Output the (x, y) coordinate of the center of the cell containing the given text.  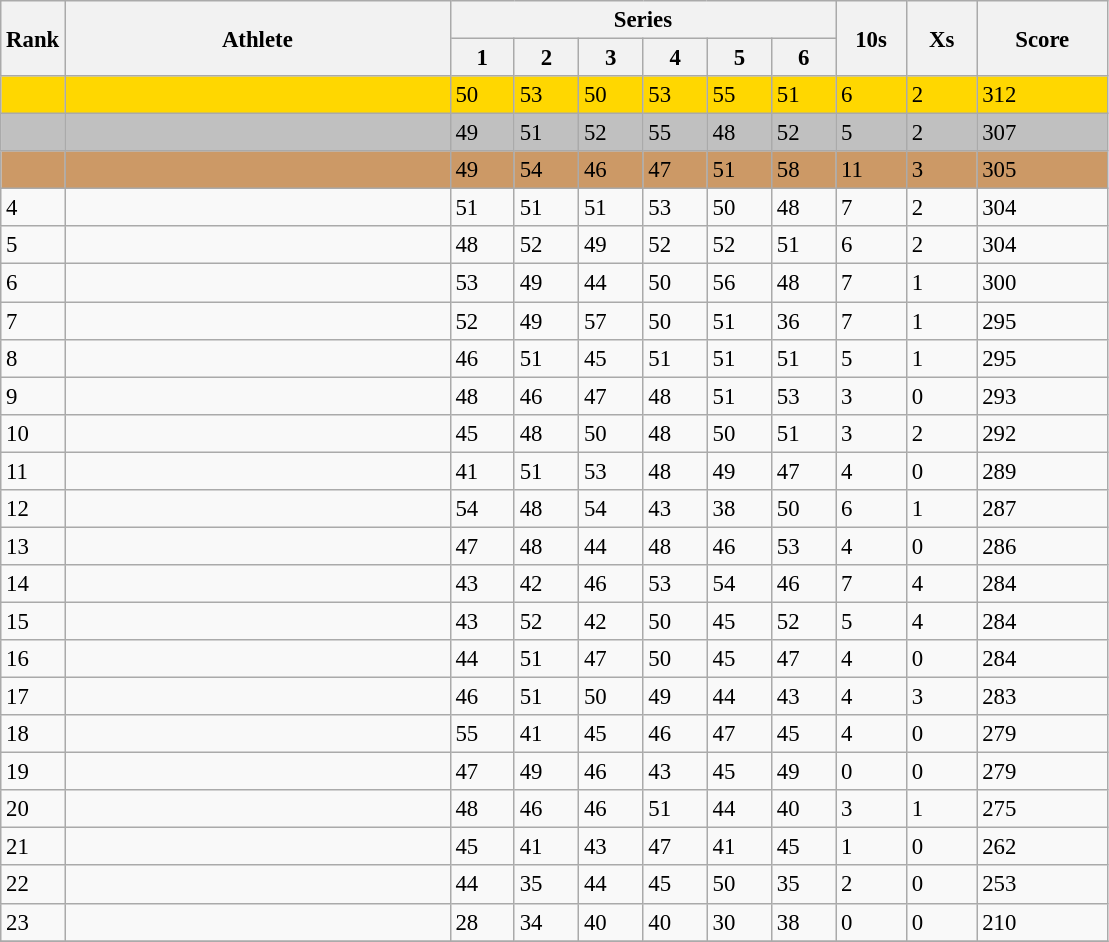
28 (482, 922)
56 (739, 283)
57 (611, 321)
30 (739, 922)
287 (1042, 509)
10s (872, 38)
292 (1042, 433)
19 (33, 772)
307 (1042, 133)
Series (643, 20)
8 (33, 358)
18 (33, 734)
Athlete (258, 38)
14 (33, 584)
17 (33, 697)
23 (33, 922)
Score (1042, 38)
262 (1042, 847)
36 (803, 321)
22 (33, 885)
305 (1042, 170)
10 (33, 433)
Rank (33, 38)
293 (1042, 396)
312 (1042, 95)
13 (33, 546)
12 (33, 509)
210 (1042, 922)
16 (33, 659)
300 (1042, 283)
20 (33, 809)
283 (1042, 697)
9 (33, 396)
Xs (942, 38)
34 (546, 922)
15 (33, 621)
253 (1042, 885)
275 (1042, 809)
21 (33, 847)
289 (1042, 471)
58 (803, 170)
286 (1042, 546)
